Output the (X, Y) coordinate of the center of the cell containing the given text.  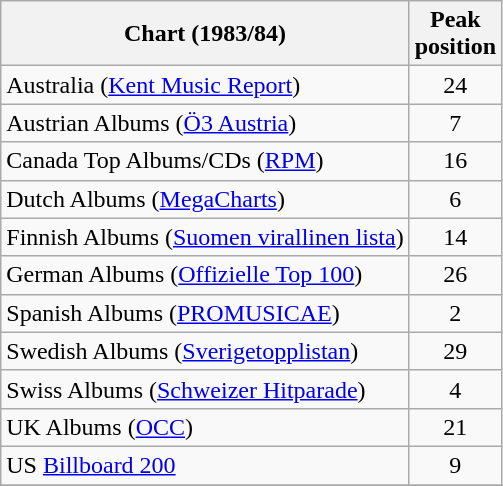
UK Albums (OCC) (205, 427)
Chart (1983/84) (205, 34)
29 (455, 351)
4 (455, 389)
16 (455, 161)
German Albums (Offizielle Top 100) (205, 275)
Spanish Albums (PROMUSICAE) (205, 313)
7 (455, 123)
Swiss Albums (Schweizer Hitparade) (205, 389)
14 (455, 237)
Canada Top Albums/CDs (RPM) (205, 161)
Austrian Albums (Ö3 Austria) (205, 123)
Australia (Kent Music Report) (205, 85)
Finnish Albums (Suomen virallinen lista) (205, 237)
26 (455, 275)
Swedish Albums (Sverigetopplistan) (205, 351)
2 (455, 313)
9 (455, 465)
Dutch Albums (MegaCharts) (205, 199)
24 (455, 85)
Peakposition (455, 34)
6 (455, 199)
US Billboard 200 (205, 465)
21 (455, 427)
